For the text-containing cell, return its midpoint in [X, Y] coordinate format. 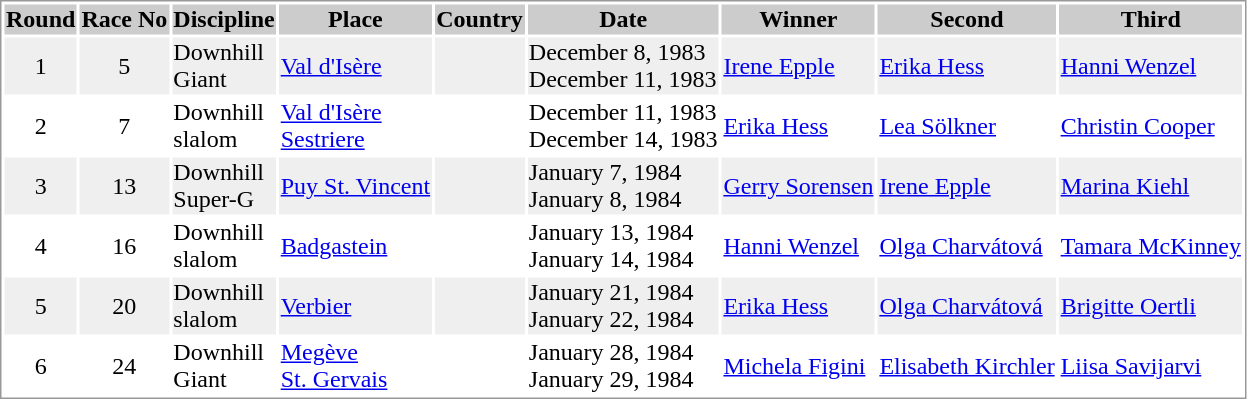
December 11, 1983December 14, 1983 [623, 126]
4 [40, 246]
Puy St. Vincent [355, 186]
December 8, 1983December 11, 1983 [623, 66]
Marina Kiehl [1150, 186]
Third [1150, 19]
Val d'Isère [355, 66]
Michela Figini [798, 366]
MegèveSt. Gervais [355, 366]
Round [40, 19]
Tamara McKinney [1150, 246]
Verbier [355, 306]
Christin Cooper [1150, 126]
16 [124, 246]
1 [40, 66]
24 [124, 366]
Discipline [224, 19]
Second [967, 19]
Liisa Savijarvi [1150, 366]
January 21, 1984January 22, 1984 [623, 306]
Place [355, 19]
Brigitte Oertli [1150, 306]
Elisabeth Kirchler [967, 366]
Gerry Sorensen [798, 186]
Date [623, 19]
3 [40, 186]
Race No [124, 19]
Lea Sölkner [967, 126]
Winner [798, 19]
January 13, 1984January 14, 1984 [623, 246]
Badgastein [355, 246]
20 [124, 306]
Country [480, 19]
DownhillSuper-G [224, 186]
January 28, 1984January 29, 1984 [623, 366]
6 [40, 366]
7 [124, 126]
2 [40, 126]
13 [124, 186]
Val d'IsèreSestriere [355, 126]
January 7, 1984January 8, 1984 [623, 186]
